Detect which cell encompasses the target text, then output its [X, Y] center coordinate. 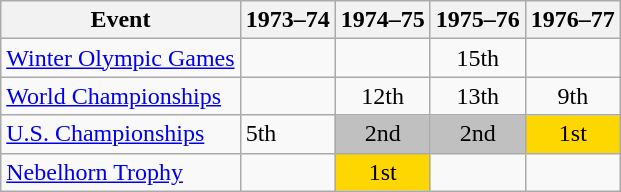
13th [478, 96]
Winter Olympic Games [120, 58]
9th [572, 96]
1976–77 [572, 20]
World Championships [120, 96]
1973–74 [288, 20]
U.S. Championships [120, 134]
Event [120, 20]
1974–75 [382, 20]
15th [478, 58]
5th [288, 134]
1975–76 [478, 20]
Nebelhorn Trophy [120, 172]
12th [382, 96]
